For the text-containing cell, return its midpoint in [X, Y] coordinate format. 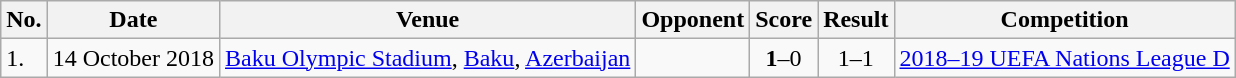
Result [856, 20]
14 October 2018 [133, 58]
No. [24, 20]
Opponent [693, 20]
Score [784, 20]
Competition [1064, 20]
1–1 [856, 58]
2018–19 UEFA Nations League D [1064, 58]
Venue [428, 20]
1. [24, 58]
Baku Olympic Stadium, Baku, Azerbaijan [428, 58]
1–0 [784, 58]
Date [133, 20]
